Pinpoint the cell where the given text exists, returning its (X, Y) midpoint coordinate. 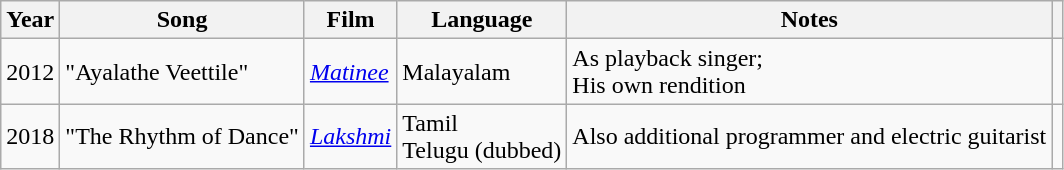
Notes (810, 20)
Malayalam (482, 72)
"Ayalathe Veettile" (182, 72)
Film (350, 20)
2012 (30, 72)
TamilTelugu (dubbed) (482, 136)
Song (182, 20)
Matinee (350, 72)
Lakshmi (350, 136)
2018 (30, 136)
As playback singer;His own rendition (810, 72)
"The Rhythm of Dance" (182, 136)
Language (482, 20)
Also additional programmer and electric guitarist (810, 136)
Year (30, 20)
